For the text-containing cell, return its midpoint in (x, y) coordinate format. 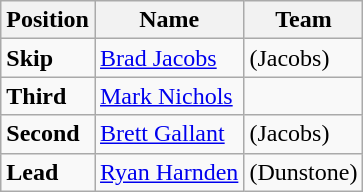
Second (48, 134)
Position (48, 20)
Brad Jacobs (168, 58)
Lead (48, 172)
Brett Gallant (168, 134)
Third (48, 96)
Skip (48, 58)
Name (168, 20)
Team (304, 20)
Mark Nichols (168, 96)
Ryan Harnden (168, 172)
(Dunstone) (304, 172)
